From the cell containing the given text, extract its center point as [x, y] coordinate. 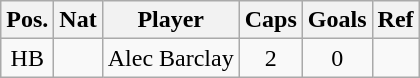
Ref [396, 20]
2 [270, 58]
0 [337, 58]
Nat [78, 20]
Caps [270, 20]
Alec Barclay [170, 58]
Goals [337, 20]
Player [170, 20]
HB [28, 58]
Pos. [28, 20]
